From the cell containing the given text, extract its center point as [x, y] coordinate. 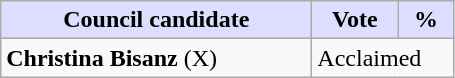
Vote [355, 20]
% [426, 20]
Acclaimed [383, 58]
Christina Bisanz (X) [156, 58]
Council candidate [156, 20]
